Locate the cell with the specified text and output its [X, Y] center coordinate. 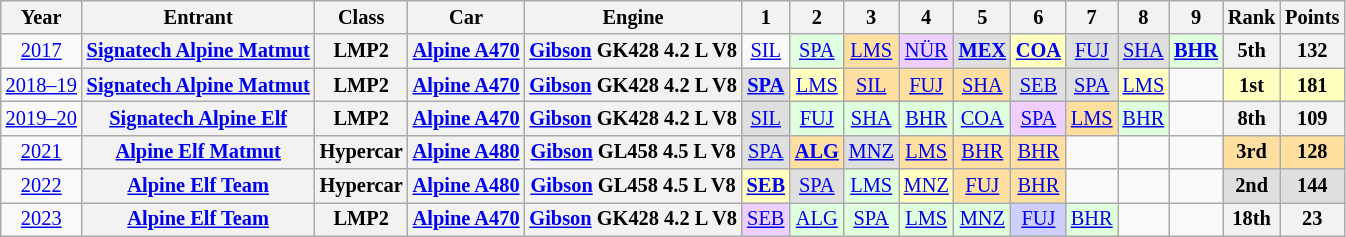
18th [1252, 219]
Engine [632, 17]
7 [1092, 17]
2018–19 [42, 85]
132 [1312, 51]
MEX [982, 51]
6 [1038, 17]
2nd [1252, 186]
2023 [42, 219]
Points [1312, 17]
Alpine Elf Matmut [198, 152]
181 [1312, 85]
NÜR [926, 51]
Class [362, 17]
2 [817, 17]
2021 [42, 152]
109 [1312, 118]
2022 [42, 186]
4 [926, 17]
5 [982, 17]
Car [466, 17]
5th [1252, 51]
3rd [1252, 152]
Rank [1252, 17]
8th [1252, 118]
Year [42, 17]
8 [1144, 17]
2019–20 [42, 118]
Signatech Alpine Elf [198, 118]
3 [872, 17]
128 [1312, 152]
1st [1252, 85]
2017 [42, 51]
9 [1196, 17]
1 [766, 17]
23 [1312, 219]
Entrant [198, 17]
144 [1312, 186]
